For the text-containing cell, return its midpoint in (x, y) coordinate format. 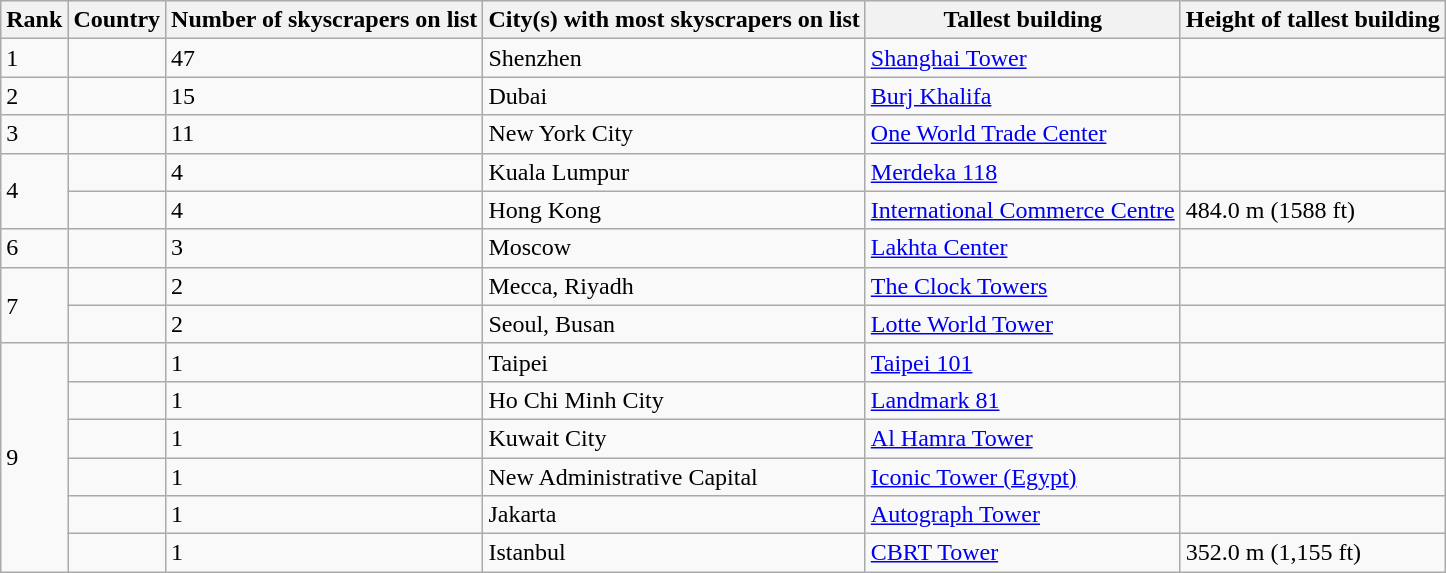
Rank (34, 20)
Merdeka 118 (1022, 172)
One World Trade Center (1022, 134)
Ho Chi Minh City (674, 400)
Kuwait City (674, 438)
Autograph Tower (1022, 515)
Mecca, Riyadh (674, 286)
Lakhta Center (1022, 248)
Al Hamra Tower (1022, 438)
Country (117, 20)
47 (324, 58)
Seoul, Busan (674, 324)
15 (324, 96)
Landmark 81 (1022, 400)
Taipei 101 (1022, 362)
Shenzhen (674, 58)
Moscow (674, 248)
Shanghai Tower (1022, 58)
11 (324, 134)
9 (34, 457)
352.0 m (1,155 ft) (1312, 553)
Height of tallest building (1312, 20)
Tallest building (1022, 20)
Number of skyscrapers on list (324, 20)
City(s) with most skyscrapers on list (674, 20)
Burj Khalifa (1022, 96)
7 (34, 305)
New York City (674, 134)
Lotte World Tower (1022, 324)
484.0 m (1588 ft) (1312, 210)
International Commerce Centre (1022, 210)
New Administrative Capital (674, 477)
Iconic Tower (Egypt) (1022, 477)
Hong Kong (674, 210)
CBRT Tower (1022, 553)
Jakarta (674, 515)
Dubai (674, 96)
Kuala Lumpur (674, 172)
Istanbul (674, 553)
Taipei (674, 362)
6 (34, 248)
The Clock Towers (1022, 286)
